Detect which cell encompasses the target text, then output its [x, y] center coordinate. 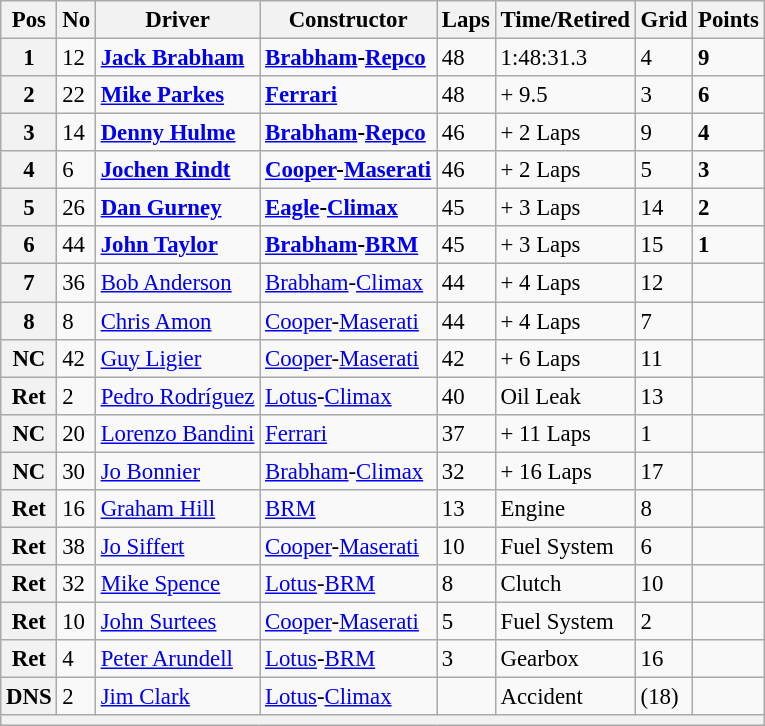
Mike Parkes [177, 95]
Lorenzo Bandini [177, 433]
Jochen Rindt [177, 170]
Peter Arundell [177, 659]
Mike Spence [177, 584]
40 [466, 396]
Dan Gurney [177, 208]
37 [466, 433]
Jo Siffert [177, 546]
DNS [29, 697]
11 [664, 358]
Laps [466, 20]
Oil Leak [565, 396]
Constructor [348, 20]
Clutch [565, 584]
No [76, 20]
17 [664, 471]
John Taylor [177, 245]
+ 11 Laps [565, 433]
38 [76, 546]
Denny Hulme [177, 133]
+ 16 Laps [565, 471]
Bob Anderson [177, 283]
Driver [177, 20]
26 [76, 208]
Guy Ligier [177, 358]
Jack Brabham [177, 58]
30 [76, 471]
+ 9.5 [565, 95]
22 [76, 95]
Grid [664, 20]
Engine [565, 509]
1:48:31.3 [565, 58]
John Surtees [177, 621]
Chris Amon [177, 321]
Pos [29, 20]
15 [664, 245]
+ 6 Laps [565, 358]
Brabham-BRM [348, 245]
Graham Hill [177, 509]
36 [76, 283]
Gearbox [565, 659]
Accident [565, 697]
BRM [348, 509]
Jo Bonnier [177, 471]
Pedro Rodríguez [177, 396]
20 [76, 433]
Eagle-Climax [348, 208]
Jim Clark [177, 697]
Points [728, 20]
(18) [664, 697]
Time/Retired [565, 20]
